Scan for the cell matching the given text and deliver its (X, Y) coordinate at center. 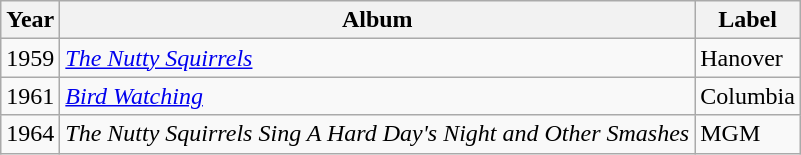
1961 (30, 96)
Album (378, 20)
The Nutty Squirrels (378, 58)
Columbia (748, 96)
MGM (748, 134)
Label (748, 20)
1964 (30, 134)
The Nutty Squirrels Sing A Hard Day's Night and Other Smashes (378, 134)
Year (30, 20)
Hanover (748, 58)
Bird Watching (378, 96)
1959 (30, 58)
